Extract the (x, y) coordinate from the center of the cell holding the provided text.  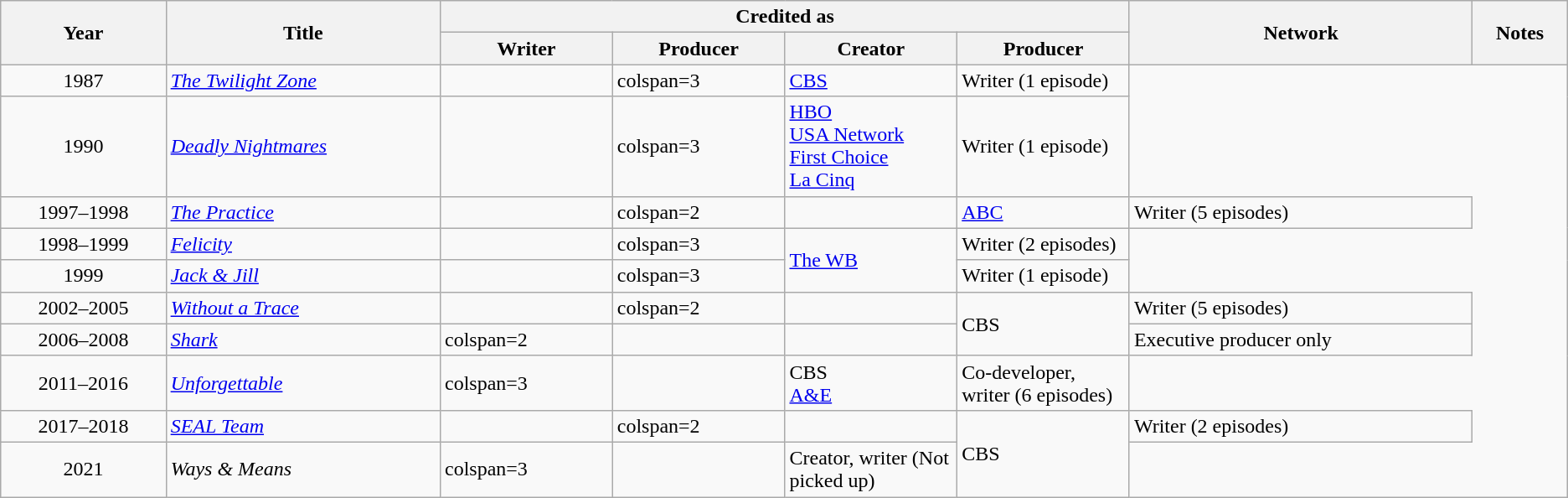
2002–2005 (84, 308)
Writer (526, 49)
Notes (1519, 33)
The Twilight Zone (303, 80)
Jack & Jill (303, 276)
The Practice (303, 212)
2011–2016 (84, 382)
1998–1999 (84, 244)
Without a Trace (303, 308)
1990 (84, 146)
Unforgettable (303, 382)
The WB (871, 260)
2021 (84, 469)
2006–2008 (84, 340)
SEAL Team (303, 426)
Creator, writer (Not picked up) (871, 469)
2017–2018 (84, 426)
Credited as (784, 17)
Ways & Means (303, 469)
Creator (871, 49)
Title (303, 33)
1997–1998 (84, 212)
1987 (84, 80)
Executive producer only (1300, 340)
CBS A&E (871, 382)
ABC (1044, 212)
Network (1300, 33)
Deadly Nightmares (303, 146)
HBO USA Network First Choice La Cinq (871, 146)
Year (84, 33)
Felicity (303, 244)
Shark (303, 340)
Co-developer, writer (6 episodes) (1044, 382)
1999 (84, 276)
